Scan for the cell matching the given text and deliver its [X, Y] coordinate at center. 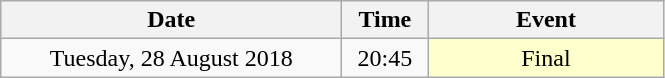
Event [546, 20]
Time [385, 20]
20:45 [385, 58]
Tuesday, 28 August 2018 [172, 58]
Date [172, 20]
Final [546, 58]
